Return the [x, y] coordinate for the center point of the cell that contains the specified text.  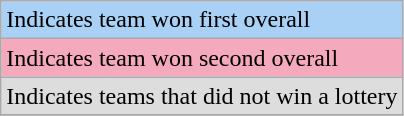
Indicates team won second overall [202, 58]
Indicates teams that did not win a lottery [202, 96]
Indicates team won first overall [202, 20]
